Find where the given text appears and provide that cell's center as (x, y) coordinate. 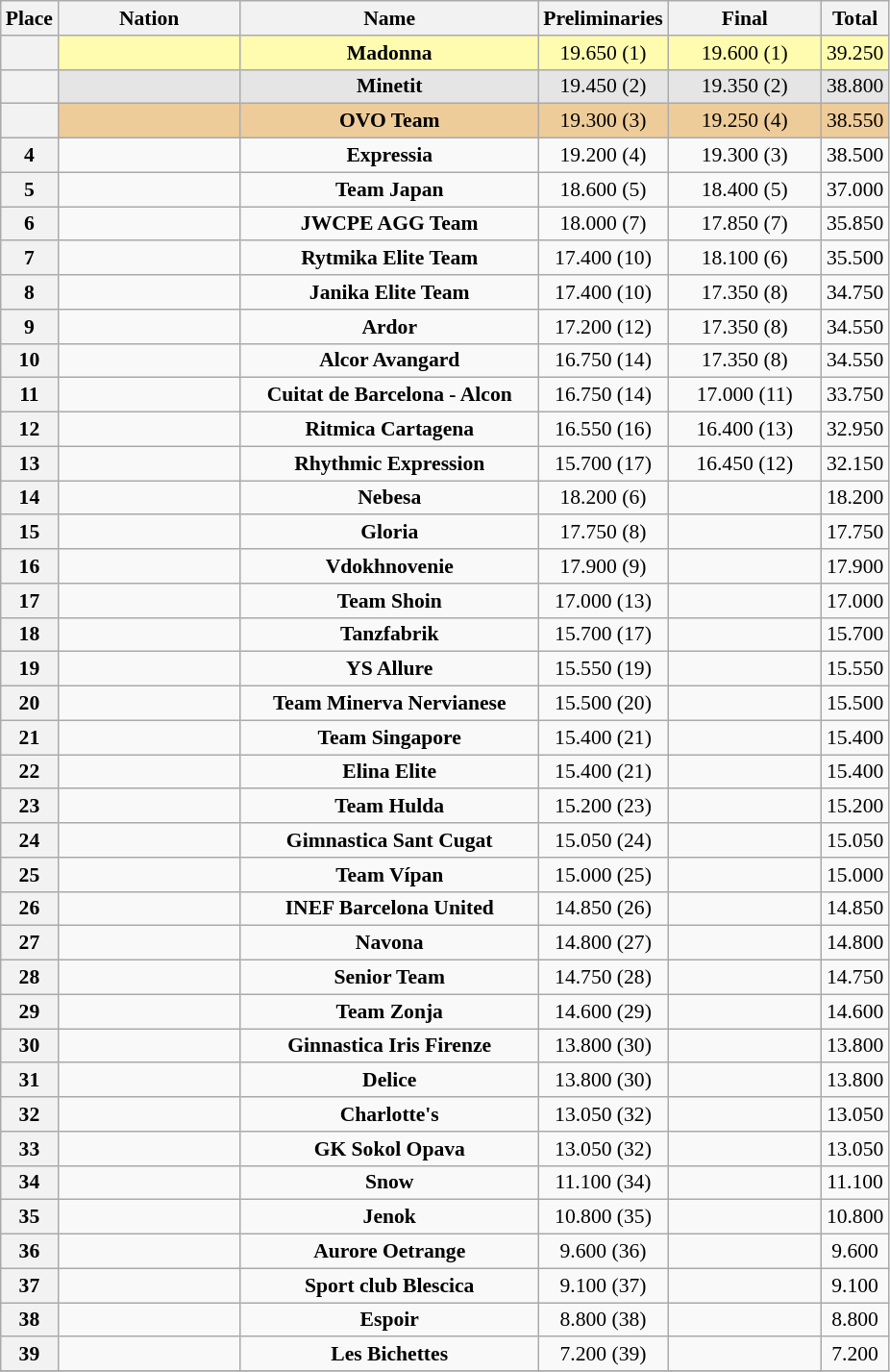
YS Allure (389, 669)
Ardor (389, 327)
18.200 (6) (603, 498)
Team Shoin (389, 601)
18 (29, 635)
19.450 (2) (603, 87)
31 (29, 1081)
15.200 (23) (603, 807)
37.000 (855, 189)
Final (745, 18)
14.850 (855, 909)
17.200 (12) (603, 327)
33.750 (855, 395)
13 (29, 463)
38.500 (855, 156)
15.000 (855, 875)
Tanzfabrik (389, 635)
Madonna (389, 53)
39 (29, 1355)
9.600 (855, 1252)
Elina Elite (389, 772)
9 (29, 327)
17.000 (855, 601)
25 (29, 875)
32.150 (855, 463)
19.350 (2) (745, 87)
14.600 (29) (603, 1011)
17.850 (7) (745, 224)
OVO Team (389, 121)
19.250 (4) (745, 121)
16 (29, 566)
38.800 (855, 87)
15.500 (20) (603, 704)
Team Minerva Nervianese (389, 704)
19.600 (1) (745, 53)
32.950 (855, 430)
Team Vípan (389, 875)
38.550 (855, 121)
10.800 (855, 1217)
Team Japan (389, 189)
30 (29, 1046)
19 (29, 669)
7.200 (855, 1355)
37 (29, 1285)
8.800 (855, 1320)
JWCPE AGG Team (389, 224)
Charlotte's (389, 1114)
15.050 (855, 840)
38 (29, 1320)
36 (29, 1252)
GK Sokol Opava (389, 1149)
15.200 (855, 807)
8.800 (38) (603, 1320)
Gimnastica Sant Cugat (389, 840)
32 (29, 1114)
INEF Barcelona United (389, 909)
18.200 (855, 498)
17.900 (855, 566)
17.750 (8) (603, 533)
Delice (389, 1081)
22 (29, 772)
14.850 (26) (603, 909)
24 (29, 840)
Ginnastica Iris Firenze (389, 1046)
16.550 (16) (603, 430)
15.000 (25) (603, 875)
14 (29, 498)
Jenok (389, 1217)
Team Zonja (389, 1011)
Rhythmic Expression (389, 463)
15.550 (19) (603, 669)
11.100 (855, 1183)
23 (29, 807)
35.850 (855, 224)
15.550 (855, 669)
27 (29, 943)
18.000 (7) (603, 224)
16.400 (13) (745, 430)
Vdokhnovenie (389, 566)
17 (29, 601)
Expressia (389, 156)
8 (29, 292)
Navona (389, 943)
Minetit (389, 87)
Team Singapore (389, 737)
17.000 (13) (603, 601)
Snow (389, 1183)
Rytmika Elite Team (389, 259)
Name (389, 18)
15 (29, 533)
Senior Team (389, 978)
7.200 (39) (603, 1355)
Espoir (389, 1320)
18.100 (6) (745, 259)
10.800 (35) (603, 1217)
14.600 (855, 1011)
Gloria (389, 533)
Sport club Blescica (389, 1285)
21 (29, 737)
15.700 (855, 635)
33 (29, 1149)
20 (29, 704)
14.800 (27) (603, 943)
7 (29, 259)
9.100 (37) (603, 1285)
9.600 (36) (603, 1252)
Alcor Avangard (389, 361)
6 (29, 224)
Nation (149, 18)
Cuitat de Barcelona - Alcon (389, 395)
Preliminaries (603, 18)
Team Hulda (389, 807)
29 (29, 1011)
9.100 (855, 1285)
Place (29, 18)
35.500 (855, 259)
39.250 (855, 53)
17.750 (855, 533)
19.200 (4) (603, 156)
15.500 (855, 704)
10 (29, 361)
26 (29, 909)
35 (29, 1217)
16.450 (12) (745, 463)
14.750 (28) (603, 978)
14.750 (855, 978)
Ritmica Cartagena (389, 430)
15.050 (24) (603, 840)
19.650 (1) (603, 53)
28 (29, 978)
18.600 (5) (603, 189)
11 (29, 395)
5 (29, 189)
Les Bichettes (389, 1355)
17.000 (11) (745, 395)
Janika Elite Team (389, 292)
34 (29, 1183)
Aurore Oetrange (389, 1252)
Total (855, 18)
Nebesa (389, 498)
14.800 (855, 943)
4 (29, 156)
34.750 (855, 292)
18.400 (5) (745, 189)
12 (29, 430)
17.900 (9) (603, 566)
11.100 (34) (603, 1183)
